Search for the cell housing the specified text and yield its [X, Y] center coordinate. 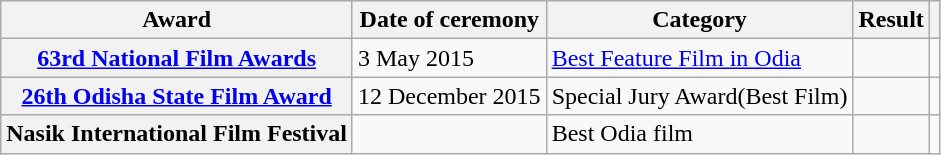
Category [700, 20]
3 May 2015 [449, 58]
Award [177, 20]
Best Feature Film in Odia [700, 58]
Date of ceremony [449, 20]
Nasik International Film Festival [177, 134]
Special Jury Award(Best Film) [700, 96]
Result [891, 20]
63rd National Film Awards [177, 58]
26th Odisha State Film Award [177, 96]
Best Odia film [700, 134]
12 December 2015 [449, 96]
